Identify which cell holds the provided text, then report its (x, y) central coordinate. 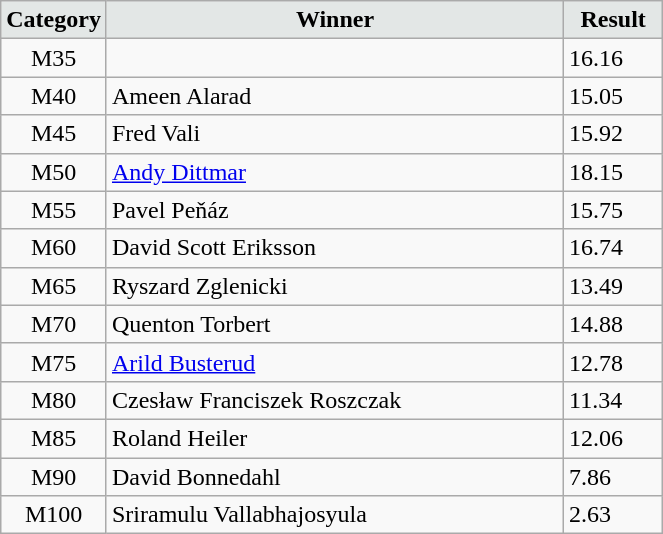
Category (54, 20)
15.75 (614, 210)
David Bonnedahl (334, 477)
15.92 (614, 134)
Arild Busterud (334, 362)
16.16 (614, 58)
12.78 (614, 362)
Pavel Peňáz (334, 210)
Sriramulu Vallabhajosyula (334, 515)
Winner (334, 20)
M80 (54, 400)
14.88 (614, 324)
11.34 (614, 400)
15.05 (614, 96)
M85 (54, 438)
M45 (54, 134)
13.49 (614, 286)
M60 (54, 248)
M90 (54, 477)
David Scott Eriksson (334, 248)
16.74 (614, 248)
7.86 (614, 477)
12.06 (614, 438)
18.15 (614, 172)
Andy Dittmar (334, 172)
M35 (54, 58)
M50 (54, 172)
Quenton Torbert (334, 324)
Ryszard Zglenicki (334, 286)
Roland Heiler (334, 438)
M40 (54, 96)
M75 (54, 362)
M100 (54, 515)
2.63 (614, 515)
Fred Vali (334, 134)
M55 (54, 210)
M70 (54, 324)
M65 (54, 286)
Ameen Alarad (334, 96)
Czesław Franciszek Roszczak (334, 400)
Result (614, 20)
